For the text-containing cell, return its midpoint in [x, y] coordinate format. 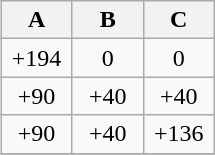
+136 [178, 134]
+194 [36, 58]
A [36, 20]
B [108, 20]
C [178, 20]
